Search for the cell housing the specified text and yield its (X, Y) center coordinate. 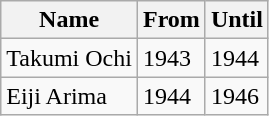
From (171, 20)
Name (70, 20)
Takumi Ochi (70, 58)
1946 (236, 96)
Until (236, 20)
1943 (171, 58)
Eiji Arima (70, 96)
